Return the [X, Y] coordinate for the center point of the cell that contains the specified text.  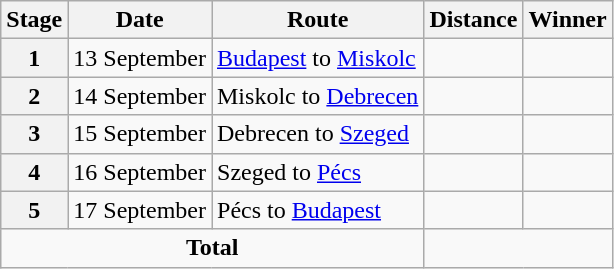
1 [34, 58]
Szeged to Pécs [318, 172]
4 [34, 172]
Debrecen to Szeged [318, 134]
Stage [34, 20]
15 September [140, 134]
16 September [140, 172]
Date [140, 20]
Route [318, 20]
Winner [568, 20]
2 [34, 96]
Pécs to Budapest [318, 210]
3 [34, 134]
14 September [140, 96]
Miskolc to Debrecen [318, 96]
17 September [140, 210]
5 [34, 210]
13 September [140, 58]
Distance [474, 20]
Budapest to Miskolc [318, 58]
Total [212, 248]
